Output the (x, y) coordinate of the center of the cell containing the given text.  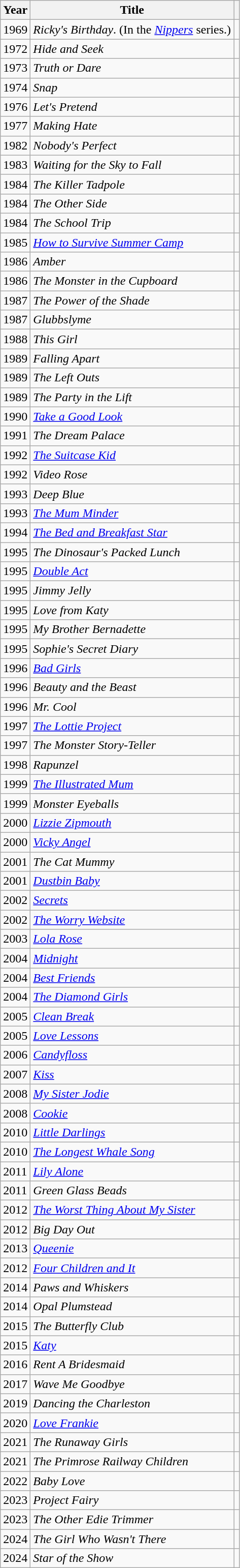
Paws and Whiskers (132, 1287)
The Party in the Lift (132, 397)
Double Act (132, 571)
The Dinosaur's Packed Lunch (132, 552)
1977 (15, 126)
Let's Pretend (132, 107)
The Lottie Project (132, 726)
The Monster in the Cupboard (132, 281)
1985 (15, 243)
2022 (15, 1481)
Project Fairy (132, 1500)
Falling Apart (132, 358)
2017 (15, 1384)
Waiting for the Sky to Fall (132, 165)
Vicky Angel (132, 842)
Lily Alone (132, 1171)
Star of the Show (132, 1558)
Love Lessons (132, 1036)
Dustbin Baby (132, 881)
The Worry Website (132, 920)
The Mum Minder (132, 513)
Sophie's Secret Diary (132, 649)
1991 (15, 436)
Lizzie Zipmouth (132, 823)
Queenie (132, 1249)
Beauty and the Beast (132, 687)
1972 (15, 49)
1994 (15, 532)
Bad Girls (132, 668)
2003 (15, 939)
1976 (15, 107)
Baby Love (132, 1481)
Rent A Bridesmaid (132, 1365)
Rapunzel (132, 765)
How to Survive Summer Camp (132, 243)
The Monster Story-Teller (132, 745)
My Sister Jodie (132, 1094)
Jimmy Jelly (132, 591)
The Diamond Girls (132, 997)
The Illustrated Mum (132, 784)
The Butterfly Club (132, 1326)
Dancing the Charleston (132, 1403)
1998 (15, 765)
The Suitcase Kid (132, 455)
2006 (15, 1055)
Amber (132, 262)
The Longest Whale Song (132, 1152)
Secrets (132, 900)
1973 (15, 68)
1988 (15, 339)
The Power of the Shade (132, 300)
Wave Me Goodbye (132, 1384)
The Left Outs (132, 378)
Candyfloss (132, 1055)
Making Hate (132, 126)
Truth or Dare (132, 68)
Lola Rose (132, 939)
The Bed and Breakfast Star (132, 532)
The Girl Who Wasn't There (132, 1539)
2007 (15, 1074)
Kiss (132, 1074)
1974 (15, 87)
Love from Katy (132, 610)
The School Trip (132, 223)
2016 (15, 1365)
1990 (15, 416)
Green Glass Beads (132, 1191)
The Other Edie Trimmer (132, 1520)
Snap (132, 87)
2020 (15, 1423)
Cookie (132, 1113)
Mr. Cool (132, 707)
2019 (15, 1403)
Deep Blue (132, 494)
Four Children and It (132, 1268)
My Brother Bernadette (132, 629)
The Dream Palace (132, 436)
The Other Side (132, 203)
Year (15, 10)
The Runaway Girls (132, 1442)
The Cat Mummy (132, 862)
Clean Break (132, 1016)
Hide and Seek (132, 49)
The Worst Thing About My Sister (132, 1210)
Best Friends (132, 978)
Glubbslyme (132, 320)
The Killer Tadpole (132, 184)
1983 (15, 165)
2013 (15, 1249)
1969 (15, 29)
The Primrose Railway Children (132, 1461)
Ricky's Birthday. (In the Nippers series.) (132, 29)
Katy (132, 1345)
Take a Good Look (132, 416)
Midnight (132, 958)
1982 (15, 145)
Big Day Out (132, 1229)
Monster Eyeballs (132, 803)
This Girl (132, 339)
Title (132, 10)
Video Rose (132, 474)
Opal Plumstead (132, 1307)
Little Darlings (132, 1132)
Love Frankie (132, 1423)
Nobody's Perfect (132, 145)
